Search for the cell housing the specified text and yield its [x, y] center coordinate. 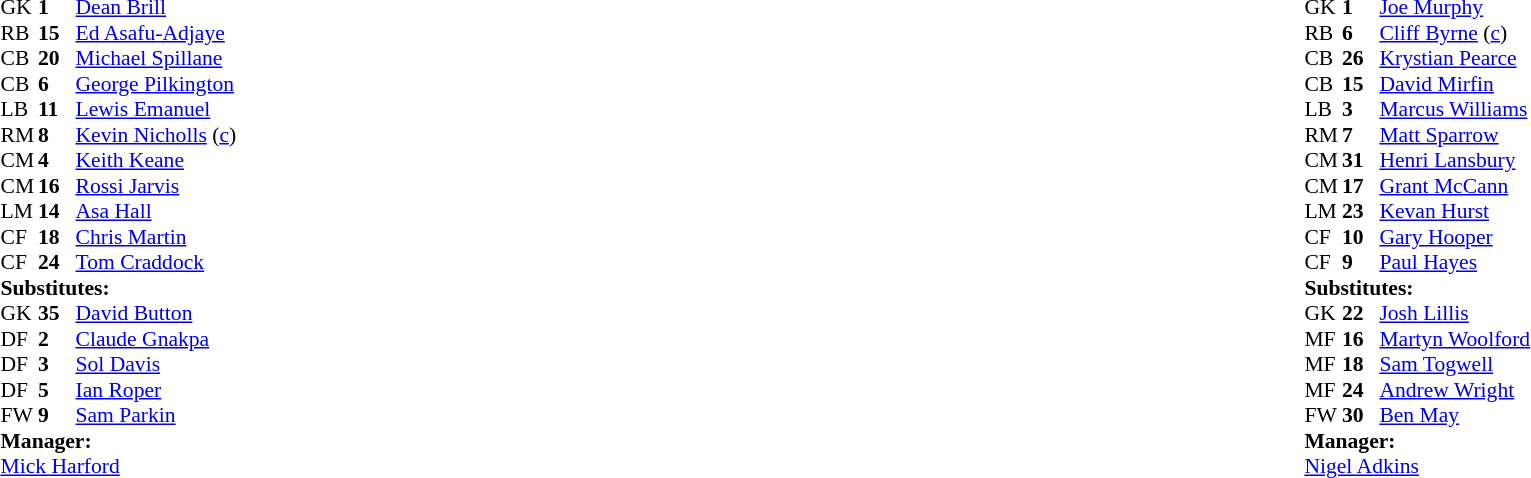
Lewis Emanuel [156, 109]
Rossi Jarvis [156, 186]
Gary Hooper [1454, 237]
Chris Martin [156, 237]
Kevan Hurst [1454, 211]
23 [1361, 211]
2 [57, 339]
Michael Spillane [156, 59]
Asa Hall [156, 211]
Josh Lillis [1454, 313]
Tom Craddock [156, 263]
35 [57, 313]
Henri Lansbury [1454, 161]
David Mirfin [1454, 84]
Martyn Woolford [1454, 339]
Grant McCann [1454, 186]
Sam Parkin [156, 415]
31 [1361, 161]
22 [1361, 313]
30 [1361, 415]
Ben May [1454, 415]
David Button [156, 313]
20 [57, 59]
Ed Asafu-Adjaye [156, 33]
Cliff Byrne (c) [1454, 33]
George Pilkington [156, 84]
4 [57, 161]
17 [1361, 186]
Matt Sparrow [1454, 135]
Sol Davis [156, 365]
Ian Roper [156, 390]
Claude Gnakpa [156, 339]
5 [57, 390]
Paul Hayes [1454, 263]
7 [1361, 135]
Sam Togwell [1454, 365]
Kevin Nicholls (c) [156, 135]
26 [1361, 59]
Keith Keane [156, 161]
Andrew Wright [1454, 390]
Marcus Williams [1454, 109]
10 [1361, 237]
11 [57, 109]
8 [57, 135]
14 [57, 211]
Krystian Pearce [1454, 59]
